Identify which cell holds the provided text, then report its (X, Y) central coordinate. 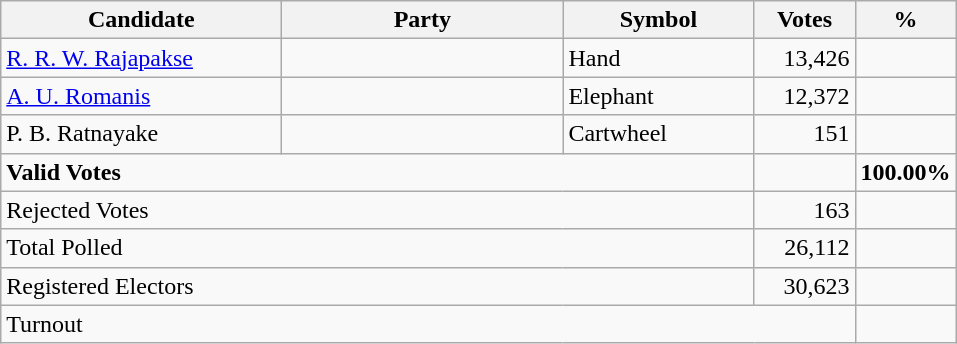
Votes (804, 20)
Party (422, 20)
26,112 (804, 248)
151 (804, 134)
30,623 (804, 286)
163 (804, 210)
Turnout (428, 324)
Rejected Votes (378, 210)
Total Polled (378, 248)
Symbol (658, 20)
Cartwheel (658, 134)
R. R. W. Rajapakse (142, 58)
13,426 (804, 58)
Hand (658, 58)
A. U. Romanis (142, 96)
100.00% (906, 172)
P. B. Ratnayake (142, 134)
% (906, 20)
12,372 (804, 96)
Registered Electors (378, 286)
Valid Votes (378, 172)
Candidate (142, 20)
Elephant (658, 96)
